Identify which cell holds the provided text, then report its (X, Y) central coordinate. 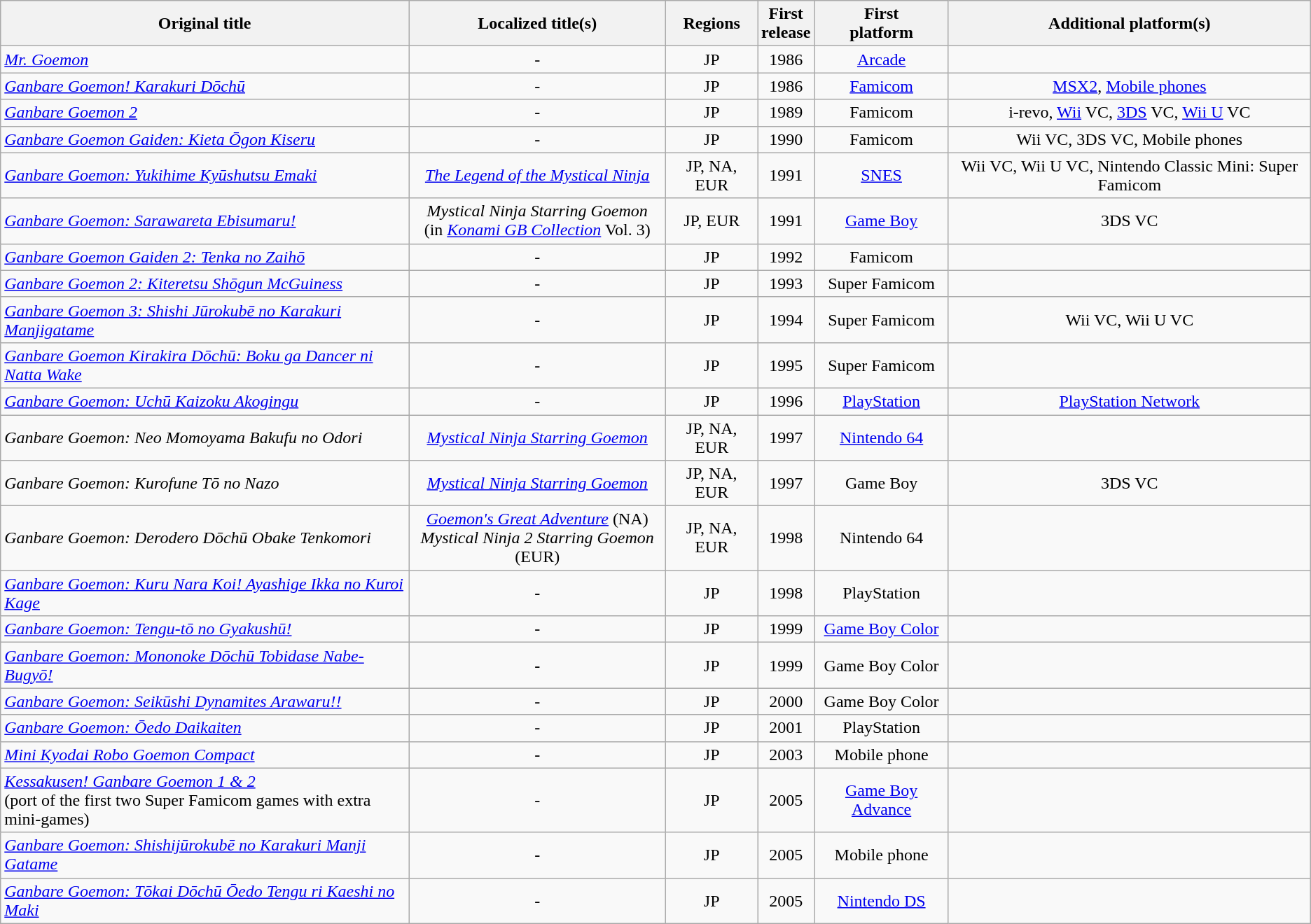
Original title (204, 24)
1995 (786, 365)
2001 (786, 728)
1996 (786, 401)
SNES (882, 175)
MSX2, Mobile phones (1129, 86)
Mini Kyodai Robo Goemon Compact (204, 755)
Ganbare Goemon: Yukihime Kyūshutsu Emaki (204, 175)
1992 (786, 257)
Regions (712, 24)
1994 (786, 319)
Additional platform(s) (1129, 24)
Ganbare Goemon: Seikūshi Dynamites Arawaru!! (204, 701)
1993 (786, 283)
Ganbare Goemon: Kurofune Tō no Nazo (204, 483)
Arcade (882, 59)
Ganbare Goemon Gaiden: Kieta Ōgon Kiseru (204, 139)
Game Boy Advance (882, 800)
1989 (786, 113)
Ganbare Goemon: Shishijūrokubē no Karakuri Manji Gatame (204, 855)
The Legend of the Mystical Ninja (538, 175)
Ganbare Goemon 2: Kiteretsu Shōgun McGuiness (204, 283)
2000 (786, 701)
1990 (786, 139)
Ganbare Goemon: Ōedo Daikaiten (204, 728)
2003 (786, 755)
Ganbare Goemon: Mononoke Dōchū Tobidase Nabe-Bugyō! (204, 665)
Ganbare Goemon: Tengu-tō no Gyakushū! (204, 629)
Wii VC, Wii U VC, Nintendo Classic Mini: Super Famicom (1129, 175)
Nintendo DS (882, 900)
Ganbare Goemon Gaiden 2: Tenka no Zaihō (204, 257)
Ganbare Goemon: Kuru Nara Koi! Ayashige Ikka no Kuroi Kage (204, 594)
Ganbare Goemon: Uchū Kaizoku Akogingu (204, 401)
Goemon's Great Adventure (NA) Mystical Ninja 2 Starring Goemon (EUR) (538, 538)
Ganbare Goemon 3: Shishi Jūrokubē no Karakuri Manjigatame (204, 319)
Kessakusen! Ganbare Goemon 1 & 2 (port of the first two Super Famicom games with extra mini-games) (204, 800)
First release (786, 24)
Mr. Goemon (204, 59)
Ganbare Goemon 2 (204, 113)
Ganbare Goemon! Karakuri Dōchū (204, 86)
JP, EUR (712, 221)
Wii VC, Wii U VC (1129, 319)
Wii VC, 3DS VC, Mobile phones (1129, 139)
Mystical Ninja Starring Goemon (in Konami GB Collection Vol. 3) (538, 221)
Ganbare Goemon Kirakira Dōchū: Boku ga Dancer ni Natta Wake (204, 365)
PlayStation Network (1129, 401)
Localized title(s) (538, 24)
Ganbare Goemon: Neo Momoyama Bakufu no Odori (204, 437)
First platform (882, 24)
Ganbare Goemon: Tōkai Dōchū Ōedo Tengu ri Kaeshi no Maki (204, 900)
Ganbare Goemon: Derodero Dōchū Obake Tenkomori (204, 538)
Ganbare Goemon: Sarawareta Ebisumaru! (204, 221)
i-revo, Wii VC, 3DS VC, Wii U VC (1129, 113)
